Return the [x, y] coordinate for the center point of the cell that contains the specified text.  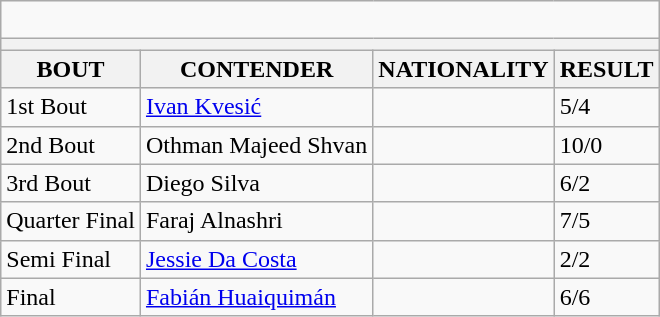
RESULT [606, 69]
NATIONALITY [464, 69]
BOUT [71, 69]
1st Bout [71, 107]
3rd Bout [71, 183]
6/6 [606, 297]
Diego Silva [256, 183]
Jessie Da Costa [256, 259]
Fabián Huaiquimán [256, 297]
Quarter Final [71, 221]
10/0 [606, 145]
5/4 [606, 107]
2nd Bout [71, 145]
Semi Final [71, 259]
6/2 [606, 183]
Final [71, 297]
Othman Majeed Shvan [256, 145]
Faraj Alnashri [256, 221]
Ivan Kvesić [256, 107]
2/2 [606, 259]
CONTENDER [256, 69]
7/5 [606, 221]
